Detect which cell encompasses the target text, then output its [X, Y] center coordinate. 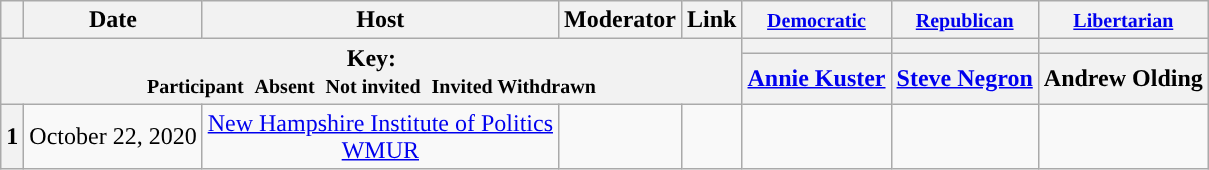
Andrew Olding [1123, 78]
October 22, 2020 [113, 136]
New Hampshire Institute of PoliticsWMUR [380, 136]
Host [380, 20]
Republican [964, 20]
Democratic [816, 20]
Annie Kuster [816, 78]
1 [12, 136]
Key: Participant Absent Not invited Invited Withdrawn [372, 72]
Steve Negron [964, 78]
Date [113, 20]
Libertarian [1123, 20]
Moderator [620, 20]
Link [712, 20]
